Return the (x, y) coordinate for the center point of the cell that contains the specified text.  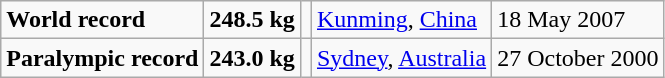
Paralympic record (102, 58)
Kunming, China (401, 20)
Sydney, Australia (401, 58)
243.0 kg (252, 58)
27 October 2000 (578, 58)
18 May 2007 (578, 20)
248.5 kg (252, 20)
World record (102, 20)
